Capture the cell that displays the provided text and extract its (x, y) central coordinate. 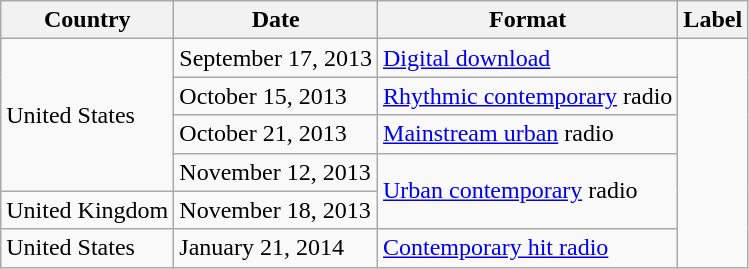
October 15, 2013 (276, 96)
Digital download (528, 58)
Mainstream urban radio (528, 134)
January 21, 2014 (276, 248)
October 21, 2013 (276, 134)
Urban contemporary radio (528, 191)
November 18, 2013 (276, 210)
Rhythmic contemporary radio (528, 96)
September 17, 2013 (276, 58)
Country (88, 20)
Format (528, 20)
Contemporary hit radio (528, 248)
United Kingdom (88, 210)
Label (713, 20)
November 12, 2013 (276, 172)
Date (276, 20)
